Identify which cell holds the provided text, then report its (X, Y) central coordinate. 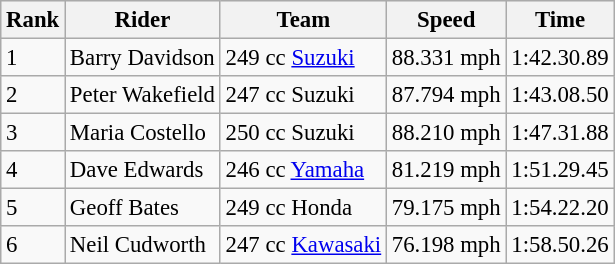
1:58.50.26 (560, 245)
81.219 mph (446, 170)
Peter Wakefield (143, 95)
Neil Cudworth (143, 245)
1:43.08.50 (560, 95)
246 cc Yamaha (303, 170)
6 (33, 245)
Maria Costello (143, 133)
247 cc Suzuki (303, 95)
1:47.31.88 (560, 133)
1:42.30.89 (560, 58)
Dave Edwards (143, 170)
4 (33, 170)
76.198 mph (446, 245)
249 cc Suzuki (303, 58)
1 (33, 58)
Speed (446, 20)
249 cc Honda (303, 208)
79.175 mph (446, 208)
250 cc Suzuki (303, 133)
Barry Davidson (143, 58)
Geoff Bates (143, 208)
1:54.22.20 (560, 208)
3 (33, 133)
88.331 mph (446, 58)
87.794 mph (446, 95)
5 (33, 208)
247 cc Kawasaki (303, 245)
2 (33, 95)
Rank (33, 20)
1:51.29.45 (560, 170)
Team (303, 20)
Rider (143, 20)
Time (560, 20)
88.210 mph (446, 133)
